Extract the (x, y) coordinate from the center of the cell holding the provided text.  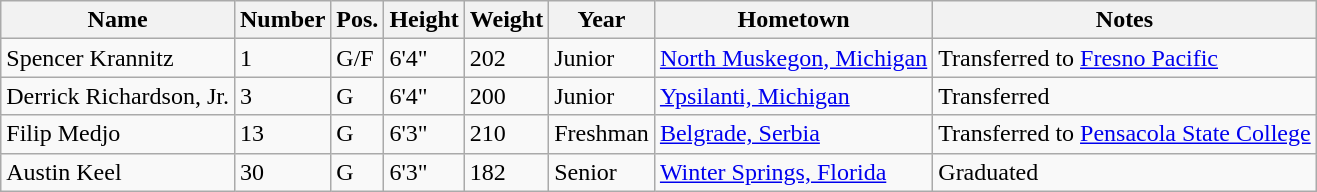
Belgrade, Serbia (793, 134)
North Muskegon, Michigan (793, 58)
13 (282, 134)
Spencer Krannitz (118, 58)
3 (282, 96)
202 (506, 58)
Weight (506, 20)
Ypsilanti, Michigan (793, 96)
1 (282, 58)
Transferred to Pensacola State College (1124, 134)
Graduated (1124, 172)
Filip Medjo (118, 134)
Pos. (358, 20)
Austin Keel (118, 172)
Notes (1124, 20)
Transferred to Fresno Pacific (1124, 58)
210 (506, 134)
Name (118, 20)
182 (506, 172)
Number (282, 20)
G/F (358, 58)
Year (602, 20)
30 (282, 172)
Transferred (1124, 96)
Height (424, 20)
Freshman (602, 134)
200 (506, 96)
Derrick Richardson, Jr. (118, 96)
Winter Springs, Florida (793, 172)
Hometown (793, 20)
Senior (602, 172)
